Search for the cell housing the specified text and yield its [x, y] center coordinate. 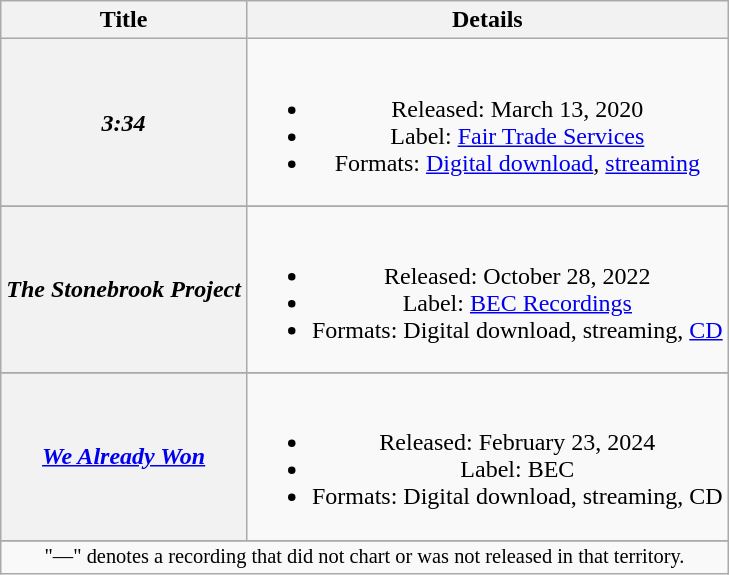
The Stonebrook Project [124, 290]
Released: March 13, 2020Label: Fair Trade ServicesFormats: Digital download, streaming [487, 122]
Title [124, 20]
We Already Won [124, 456]
"—" denotes a recording that did not chart or was not released in that territory. [364, 557]
3:34 [124, 122]
Details [487, 20]
Released: October 28, 2022Label: BEC RecordingsFormats: Digital download, streaming, CD [487, 290]
Released: February 23, 2024Label: BECFormats: Digital download, streaming, CD [487, 456]
